Capture the cell that displays the provided text and extract its (x, y) central coordinate. 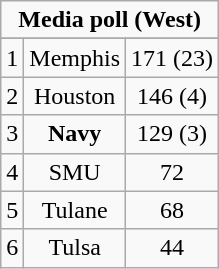
5 (12, 210)
72 (172, 172)
171 (23) (172, 58)
Houston (75, 96)
Navy (75, 134)
SMU (75, 172)
Media poll (West) (110, 20)
Tulsa (75, 248)
44 (172, 248)
4 (12, 172)
1 (12, 58)
Memphis (75, 58)
68 (172, 210)
Tulane (75, 210)
6 (12, 248)
3 (12, 134)
146 (4) (172, 96)
129 (3) (172, 134)
2 (12, 96)
